Locate the cell with the specified text and output its (X, Y) center coordinate. 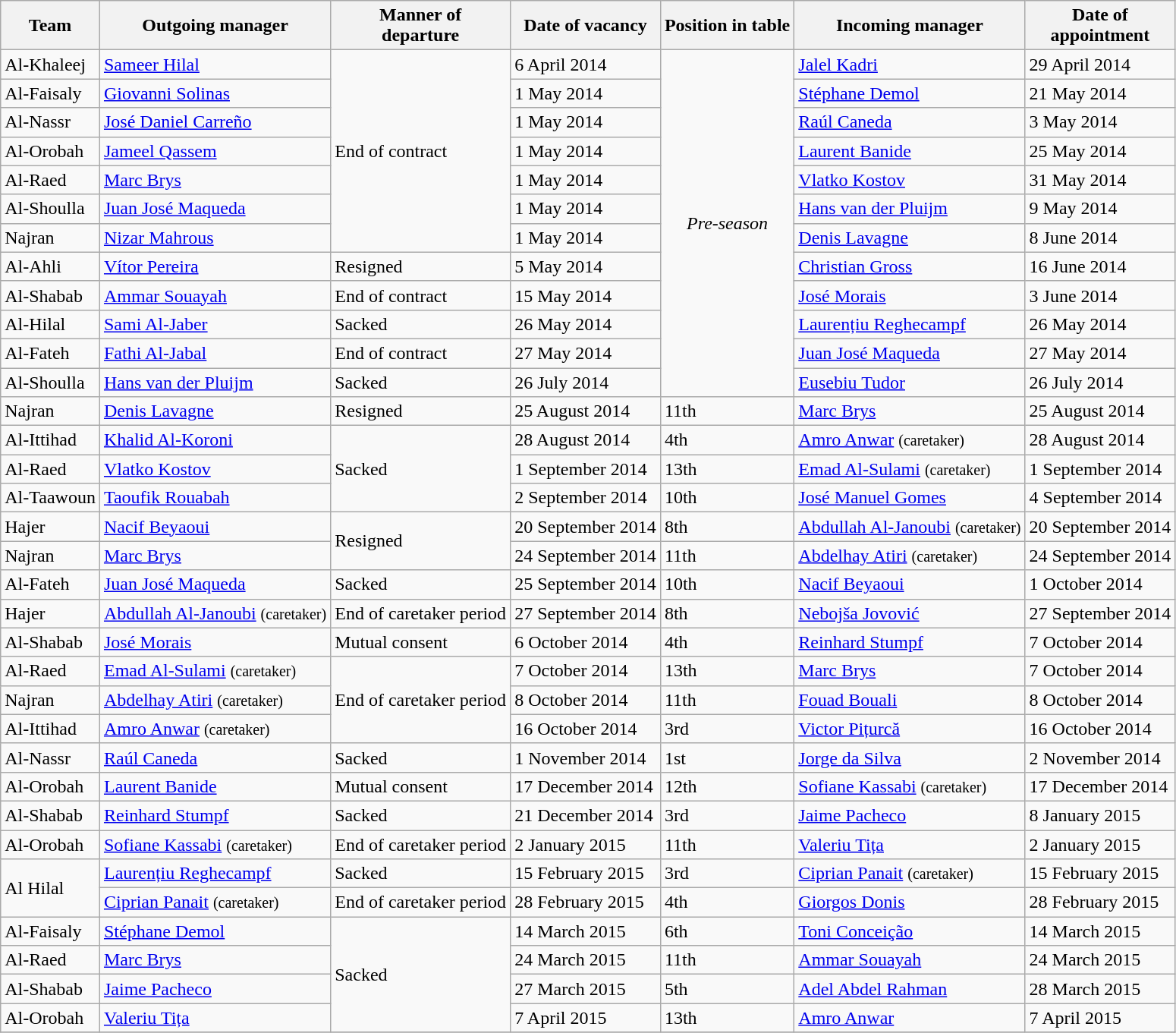
4 September 2014 (1100, 498)
Outgoing manager (215, 26)
Sami Al-Jaber (215, 324)
Date of vacancy (586, 26)
Eusebiu Tudor (910, 382)
25 May 2014 (1100, 151)
Jameel Qassem (215, 151)
2 November 2014 (1100, 757)
25 September 2014 (586, 584)
Al-Khaleej (50, 65)
Nebojša Jovović (910, 613)
8 January 2015 (1100, 815)
Fathi Al-Jabal (215, 353)
Christian Gross (910, 266)
Al Hilal (50, 888)
Giorgos Donis (910, 902)
Al-Taawoun (50, 498)
Jalel Kadri (910, 65)
15 May 2014 (586, 295)
José Manuel Gomes (910, 498)
Manner ofdeparture (420, 26)
28 March 2015 (1100, 989)
Amro Anwar (910, 1018)
3 May 2014 (1100, 122)
Al-Ahli (50, 266)
Victor Pițurcă (910, 729)
1 November 2014 (586, 757)
Nizar Mahrous (215, 238)
Al-Hilal (50, 324)
21 May 2014 (1100, 93)
Fouad Bouali (910, 700)
Khalid Al-Koroni (215, 440)
Date ofappointment (1100, 26)
12th (727, 786)
27 March 2015 (586, 989)
21 December 2014 (586, 815)
Taoufik Rouabah (215, 498)
6 October 2014 (586, 642)
5 May 2014 (586, 266)
9 May 2014 (1100, 209)
Adel Abdel Rahman (910, 989)
31 May 2014 (1100, 180)
16 June 2014 (1100, 266)
Team (50, 26)
Vítor Pereira (215, 266)
Toni Conceição (910, 931)
29 April 2014 (1100, 65)
Pre-season (727, 223)
2 September 2014 (586, 498)
Giovanni Solinas (215, 93)
1 October 2014 (1100, 584)
6 April 2014 (586, 65)
1st (727, 757)
8 June 2014 (1100, 238)
6th (727, 931)
3 June 2014 (1100, 295)
Incoming manager (910, 26)
Sameer Hilal (215, 65)
Position in table (727, 26)
Jorge da Silva (910, 757)
5th (727, 989)
José Daniel Carreño (215, 122)
